From the cell containing the given text, extract its center point as (x, y) coordinate. 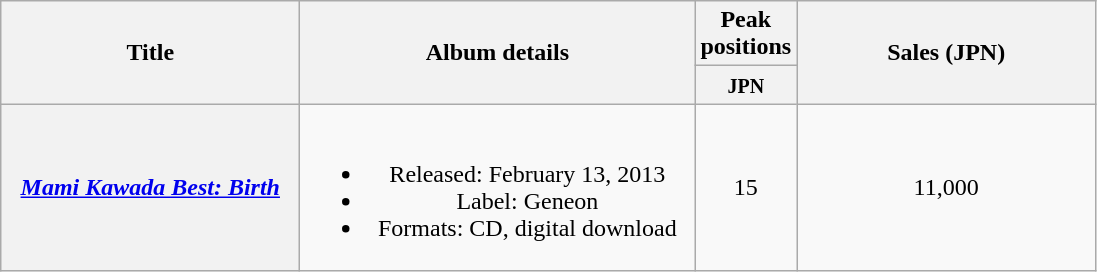
11,000 (946, 188)
Album details (498, 52)
Sales (JPN) (946, 52)
JPN (746, 85)
Title (150, 52)
15 (746, 188)
Mami Kawada Best: Birth (150, 188)
Released: February 13, 2013 Label: GeneonFormats: CD, digital download (498, 188)
Peak positions (746, 34)
